From the cell containing the given text, extract its center point as [X, Y] coordinate. 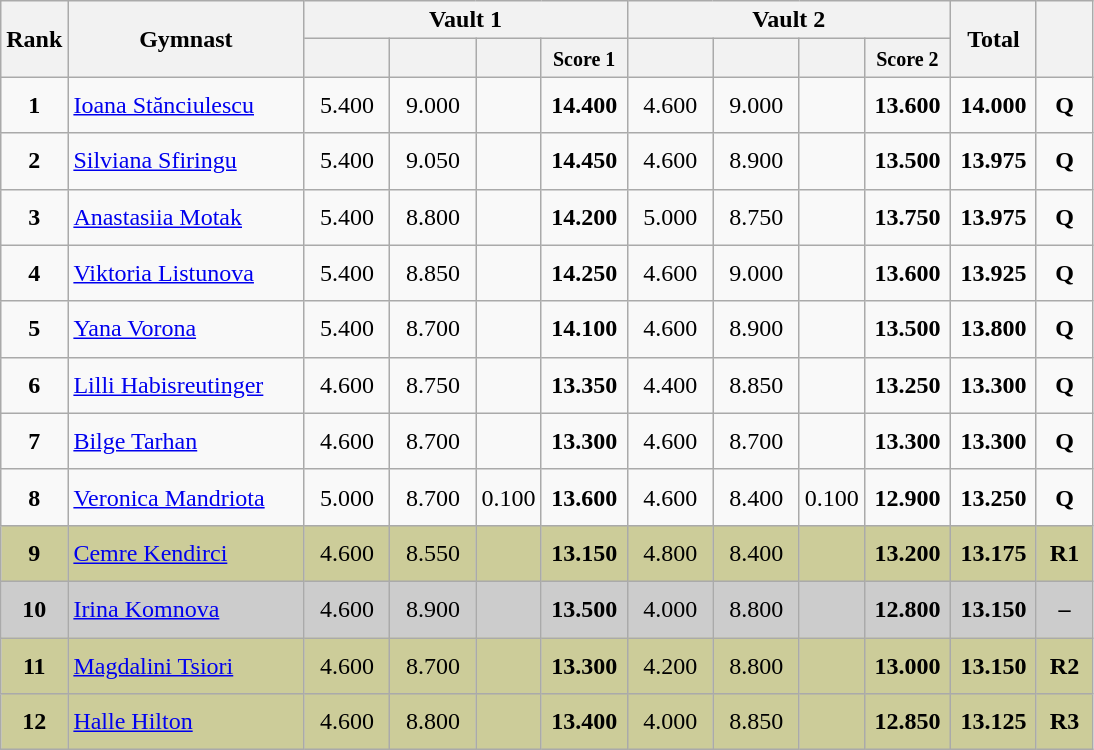
Rank [34, 39]
Ioana Stănciulescu [186, 105]
13.000 [907, 666]
Vault 1 [466, 20]
Viktoria Listunova [186, 273]
10 [34, 609]
9.050 [433, 161]
8 [34, 497]
Cemre Kendirci [186, 553]
1 [34, 105]
Score 2 [907, 58]
Lilli Habisreutinger [186, 385]
13.350 [584, 385]
Bilge Tarhan [186, 441]
4.200 [670, 666]
14.250 [584, 273]
14.200 [584, 217]
R3 [1064, 722]
Anastasiia Motak [186, 217]
13.750 [907, 217]
Gymnast [186, 39]
12.900 [907, 497]
Halle Hilton [186, 722]
R1 [1064, 553]
14.000 [993, 105]
Silviana Sfiringu [186, 161]
11 [34, 666]
4.800 [670, 553]
13.175 [993, 553]
2 [34, 161]
7 [34, 441]
13.200 [907, 553]
Total [993, 39]
Irina Komnova [186, 609]
14.400 [584, 105]
14.450 [584, 161]
4.400 [670, 385]
6 [34, 385]
– [1064, 609]
Veronica Mandriota [186, 497]
Magdalini Tsiori [186, 666]
9 [34, 553]
12 [34, 722]
13.800 [993, 329]
13.400 [584, 722]
3 [34, 217]
R2 [1064, 666]
8.550 [433, 553]
12.850 [907, 722]
13.925 [993, 273]
14.100 [584, 329]
5 [34, 329]
Score 1 [584, 58]
Yana Vorona [186, 329]
Vault 2 [788, 20]
13.125 [993, 722]
4 [34, 273]
12.800 [907, 609]
